Locate the cell with the specified text and output its (x, y) center coordinate. 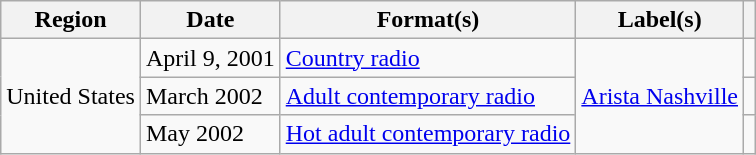
United States (71, 96)
Format(s) (428, 20)
April 9, 2001 (210, 58)
Date (210, 20)
Country radio (428, 58)
May 2002 (210, 134)
Arista Nashville (660, 96)
Adult contemporary radio (428, 96)
Label(s) (660, 20)
March 2002 (210, 96)
Hot adult contemporary radio (428, 134)
Region (71, 20)
